Scan for the cell matching the given text and deliver its [x, y] coordinate at center. 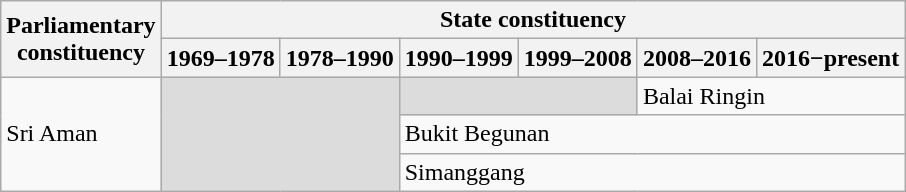
1990–1999 [458, 58]
1978–1990 [340, 58]
1999–2008 [578, 58]
Bukit Begunan [652, 134]
Balai Ringin [770, 96]
Parliamentaryconstituency [81, 39]
State constituency [533, 20]
Sri Aman [81, 134]
Simanggang [652, 172]
2008–2016 [696, 58]
2016−present [830, 58]
1969–1978 [220, 58]
